Pinpoint the cell where the given text exists, returning its (x, y) midpoint coordinate. 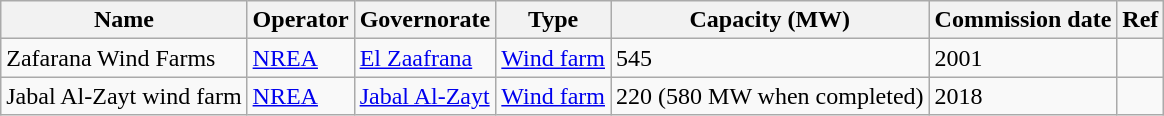
Zafarana Wind Farms (124, 58)
2018 (1023, 96)
Name (124, 20)
220 (580 MW when completed) (770, 96)
El Zaafrana (425, 58)
Capacity (MW) (770, 20)
2001 (1023, 58)
Jabal Al-Zayt wind farm (124, 96)
Jabal Al-Zayt (425, 96)
Governorate (425, 20)
Ref (1140, 20)
Operator (300, 20)
545 (770, 58)
Type (554, 20)
Commission date (1023, 20)
